From the cell containing the given text, extract its center point as [X, Y] coordinate. 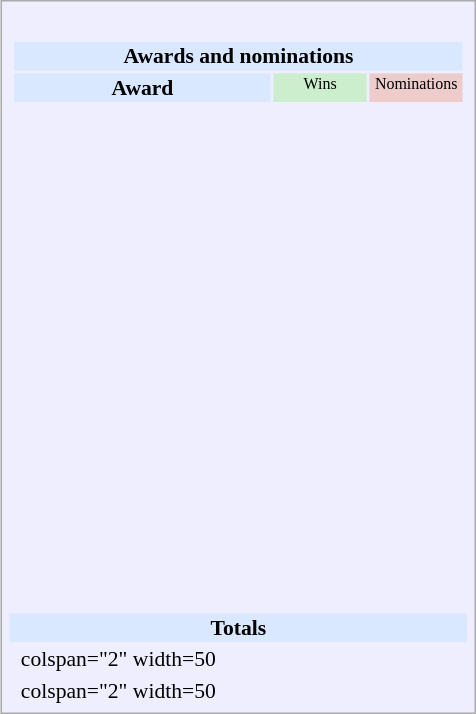
Wins [320, 87]
Totals [239, 627]
Nominations [416, 87]
Award [142, 87]
Awards and nominations [238, 56]
Awards and nominations Award Wins Nominations [239, 311]
